For the text-containing cell, return its midpoint in (x, y) coordinate format. 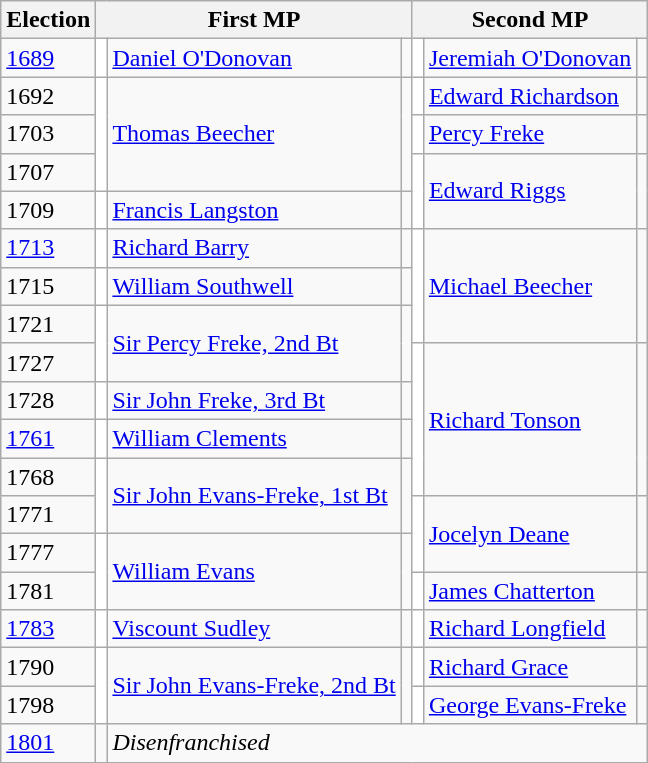
1771 (48, 515)
Election (48, 20)
James Chatterton (530, 591)
Disenfranchised (378, 743)
Sir John Freke, 3rd Bt (254, 400)
Thomas Beecher (254, 134)
Edward Riggs (530, 191)
Second MP (530, 20)
1713 (48, 248)
1798 (48, 705)
Richard Grace (530, 667)
1721 (48, 324)
Viscount Sudley (254, 629)
1768 (48, 477)
Richard Tonson (530, 419)
1790 (48, 667)
Sir Percy Freke, 2nd Bt (254, 343)
Percy Freke (530, 134)
Richard Barry (254, 248)
1692 (48, 96)
First MP (254, 20)
1777 (48, 553)
1689 (48, 58)
William Southwell (254, 286)
1715 (48, 286)
Jeremiah O'Donovan (530, 58)
Daniel O'Donovan (254, 58)
1761 (48, 438)
Richard Longfield (530, 629)
Francis Langston (254, 210)
1781 (48, 591)
1707 (48, 172)
1703 (48, 134)
Jocelyn Deane (530, 534)
1727 (48, 362)
William Evans (254, 572)
William Clements (254, 438)
1801 (48, 743)
1728 (48, 400)
1783 (48, 629)
George Evans-Freke (530, 705)
Sir John Evans-Freke, 2nd Bt (254, 686)
Sir John Evans-Freke, 1st Bt (254, 496)
1709 (48, 210)
Edward Richardson (530, 96)
Michael Beecher (530, 286)
